Scan for the cell matching the given text and deliver its (x, y) coordinate at center. 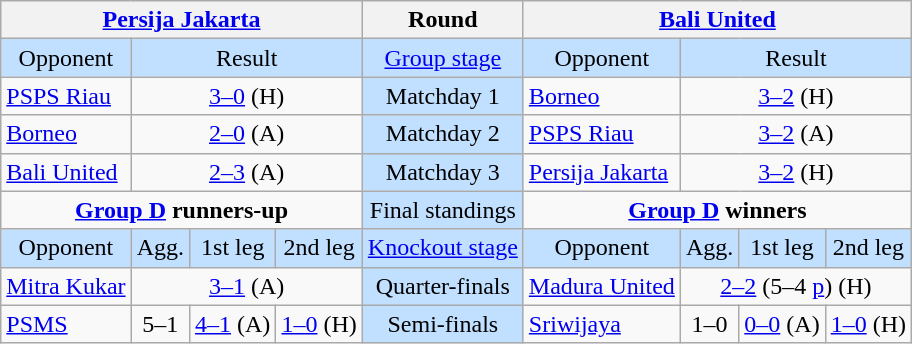
PSMS (66, 324)
Knockout stage (442, 248)
Sriwijaya (602, 324)
Final standings (442, 210)
Matchday 1 (442, 96)
0–0 (A) (782, 324)
Round (442, 20)
3–1 (A) (246, 286)
Mitra Kukar (66, 286)
3–2 (A) (796, 134)
Group D winners (717, 210)
Semi-finals (442, 324)
Group D runners-up (182, 210)
Group stage (442, 58)
Matchday 2 (442, 134)
Quarter-finals (442, 286)
4–1 (A) (233, 324)
1–0 (709, 324)
Madura United (602, 286)
2–2 (5–4 p) (H) (796, 286)
Matchday 3 (442, 172)
2–3 (A) (246, 172)
5–1 (160, 324)
3–0 (H) (246, 96)
2–0 (A) (246, 134)
